Identify which cell holds the provided text, then report its (x, y) central coordinate. 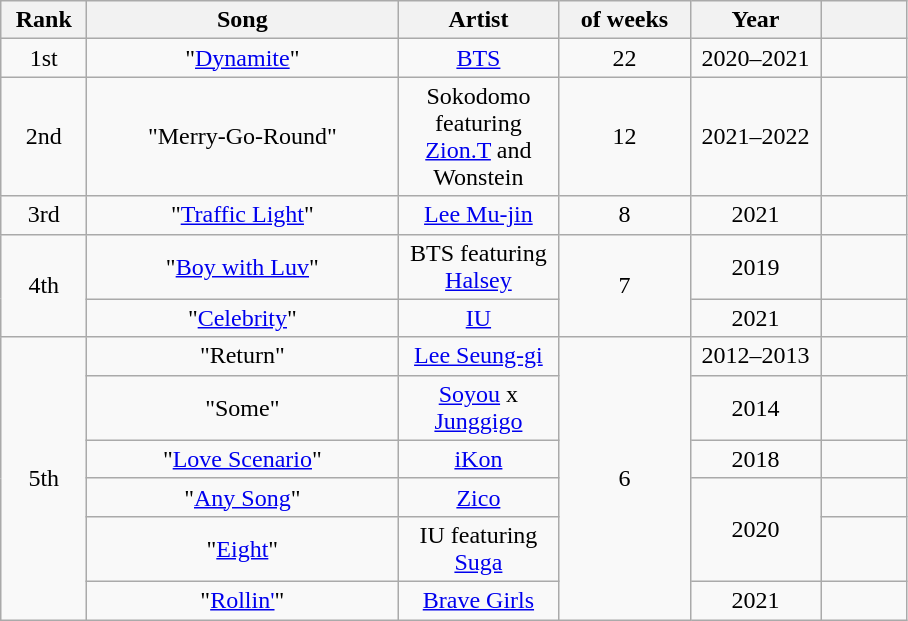
22 (624, 58)
2nd (44, 136)
"Return" (242, 356)
2021–2022 (756, 136)
Rank (44, 20)
Song (242, 20)
Sokodomo featuringZion.T and Wonstein (478, 136)
IU featuring Suga (478, 548)
"Love Scenario" (242, 459)
"Dynamite" (242, 58)
7 (624, 286)
Soyou x Junggigo (478, 408)
2020 (756, 530)
"Any Song" (242, 497)
BTS featuring Halsey (478, 266)
2019 (756, 266)
"Eight" (242, 548)
2012–2013 (756, 356)
BTS (478, 58)
Lee Mu-jin (478, 215)
2014 (756, 408)
Year (756, 20)
12 (624, 136)
Brave Girls (478, 600)
5th (44, 478)
"Traffic Light" (242, 215)
2018 (756, 459)
of weeks (624, 20)
1st (44, 58)
Lee Seung-gi (478, 356)
3rd (44, 215)
"Merry-Go-Round" (242, 136)
8 (624, 215)
iKon (478, 459)
Artist (478, 20)
4th (44, 286)
"Celebrity" (242, 318)
6 (624, 478)
"Boy with Luv" (242, 266)
"Rollin'" (242, 600)
IU (478, 318)
"Some" (242, 408)
2020–2021 (756, 58)
Zico (478, 497)
